Scan for the cell matching the given text and deliver its (X, Y) coordinate at center. 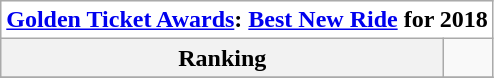
Ranking (222, 58)
Golden Ticket Awards: Best New Ride for 2018 (248, 20)
